Find where the given text appears and provide that cell's center as (X, Y) coordinate. 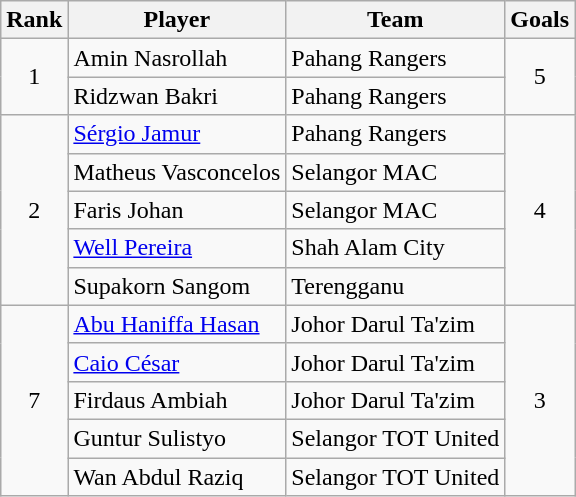
7 (34, 400)
Goals (540, 20)
Guntur Sulistyo (177, 438)
Ridzwan Bakri (177, 96)
1 (34, 77)
4 (540, 210)
Shah Alam City (396, 248)
Wan Abdul Raziq (177, 477)
Rank (34, 20)
Sérgio Jamur (177, 134)
Matheus Vasconcelos (177, 172)
Terengganu (396, 286)
Supakorn Sangom (177, 286)
Well Pereira (177, 248)
Caio César (177, 362)
Abu Haniffa Hasan (177, 324)
Player (177, 20)
2 (34, 210)
Amin Nasrollah (177, 58)
Firdaus Ambiah (177, 400)
Team (396, 20)
Faris Johan (177, 210)
3 (540, 400)
5 (540, 77)
